Extract the [X, Y] coordinate from the center of the cell holding the provided text.  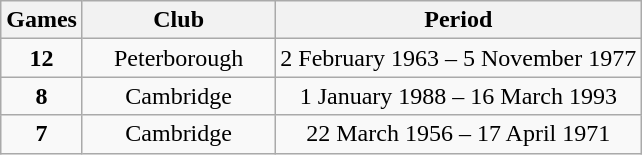
Club [178, 20]
2 February 1963 – 5 November 1977 [458, 58]
7 [42, 134]
1 January 1988 – 16 March 1993 [458, 96]
Period [458, 20]
12 [42, 58]
Games [42, 20]
Peterborough [178, 58]
8 [42, 96]
22 March 1956 – 17 April 1971 [458, 134]
